Determine the (X, Y) coordinate at the center of the cell enclosing the given text.  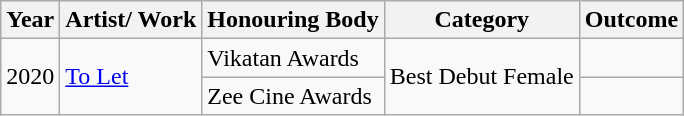
Vikatan Awards (293, 58)
Honouring Body (293, 20)
Year (30, 20)
To Let (131, 77)
Best Debut Female (482, 77)
Zee Cine Awards (293, 96)
Artist/ Work (131, 20)
Category (482, 20)
2020 (30, 77)
Outcome (631, 20)
